Identify which cell holds the provided text, then report its (x, y) central coordinate. 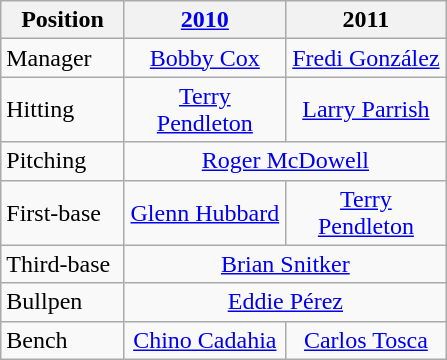
Brian Snitker (285, 264)
Bench (63, 340)
2011 (366, 20)
Chino Cadahia (204, 340)
Carlos Tosca (366, 340)
Larry Parrish (366, 110)
Fredi González (366, 58)
Roger McDowell (285, 161)
Glenn Hubbard (204, 212)
Bullpen (63, 302)
Manager (63, 58)
Third-base (63, 264)
Bobby Cox (204, 58)
Pitching (63, 161)
Hitting (63, 110)
Eddie Pérez (285, 302)
Position (63, 20)
2010 (204, 20)
First-base (63, 212)
